Output the (x, y) coordinate of the center of the cell containing the given text.  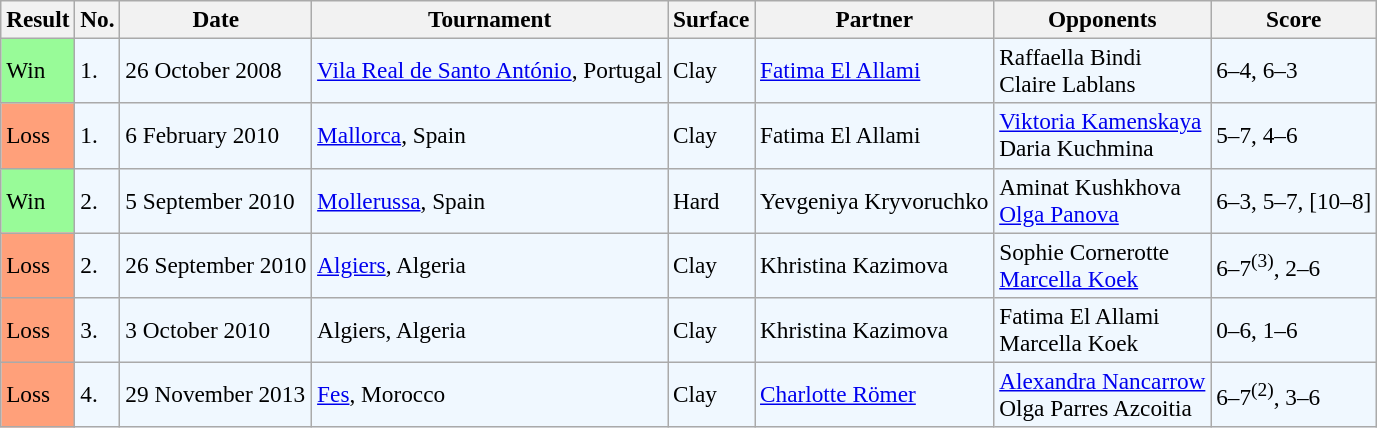
Sophie Cornerotte Marcella Koek (1102, 264)
Result (38, 19)
Surface (712, 19)
Charlotte Römer (874, 394)
Tournament (490, 19)
Partner (874, 19)
Opponents (1102, 19)
Mollerussa, Spain (490, 200)
Date (216, 19)
26 September 2010 (216, 264)
3. (98, 330)
6–3, 5–7, [10–8] (1294, 200)
5–7, 4–6 (1294, 136)
Fes, Morocco (490, 394)
No. (98, 19)
0–6, 1–6 (1294, 330)
3 October 2010 (216, 330)
Raffaella Bindi Claire Lablans (1102, 70)
Yevgeniya Kryvoruchko (874, 200)
6–4, 6–3 (1294, 70)
6–7(3), 2–6 (1294, 264)
Viktoria Kamenskaya Daria Kuchmina (1102, 136)
Mallorca, Spain (490, 136)
Fatima El Allami Marcella Koek (1102, 330)
Hard (712, 200)
6 February 2010 (216, 136)
4. (98, 394)
6–7(2), 3–6 (1294, 394)
Alexandra Nancarrow Olga Parres Azcoitia (1102, 394)
26 October 2008 (216, 70)
Aminat Kushkhova Olga Panova (1102, 200)
Vila Real de Santo António, Portugal (490, 70)
5 September 2010 (216, 200)
Score (1294, 19)
29 November 2013 (216, 394)
